Return (X, Y) of the center of cell containing provided text 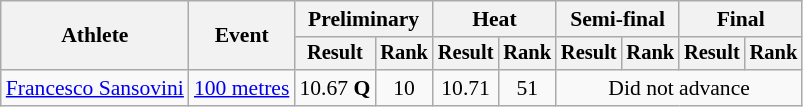
Athlete (95, 36)
10.71 (466, 88)
51 (527, 88)
Heat (494, 19)
Event (242, 36)
Did not advance (679, 88)
100 metres (242, 88)
Final (740, 19)
10.67 Q (334, 88)
Francesco Sansovini (95, 88)
Semi-final (618, 19)
Preliminary (363, 19)
10 (404, 88)
